Locate the cell with the specified text and output its (x, y) center coordinate. 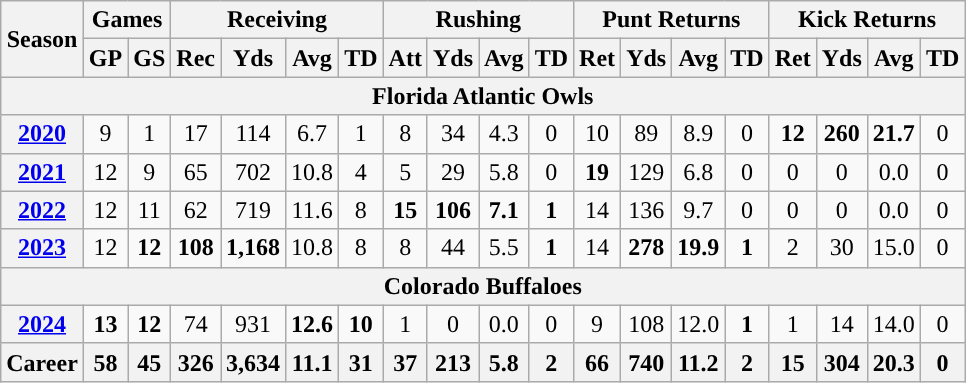
2022 (42, 210)
6.7 (312, 134)
6.8 (698, 172)
278 (646, 248)
15.0 (894, 248)
12.6 (312, 324)
19.9 (698, 248)
62 (196, 210)
Colorado Buffaloes (483, 286)
8.9 (698, 134)
66 (598, 362)
Rushing (478, 20)
106 (452, 210)
58 (105, 362)
Kick Returns (867, 20)
12.0 (698, 324)
45 (150, 362)
11.2 (698, 362)
89 (646, 134)
2021 (42, 172)
11 (150, 210)
1,168 (252, 248)
Punt Returns (672, 20)
GP (105, 58)
136 (646, 210)
304 (842, 362)
2020 (42, 134)
719 (252, 210)
Receiving (277, 20)
4 (361, 172)
Career (42, 362)
GS (150, 58)
19 (598, 172)
9.7 (698, 210)
31 (361, 362)
11.6 (312, 210)
702 (252, 172)
65 (196, 172)
14.0 (894, 324)
260 (842, 134)
Season (42, 39)
37 (405, 362)
3,634 (252, 362)
5 (405, 172)
11.1 (312, 362)
114 (252, 134)
Att (405, 58)
44 (452, 248)
5.5 (504, 248)
4.3 (504, 134)
20.3 (894, 362)
74 (196, 324)
2023 (42, 248)
Florida Atlantic Owls (483, 96)
2024 (42, 324)
213 (452, 362)
326 (196, 362)
30 (842, 248)
Rec (196, 58)
129 (646, 172)
13 (105, 324)
29 (452, 172)
7.1 (504, 210)
21.7 (894, 134)
17 (196, 134)
740 (646, 362)
Games (126, 20)
34 (452, 134)
931 (252, 324)
